Pinpoint the cell where the given text exists, returning its (X, Y) midpoint coordinate. 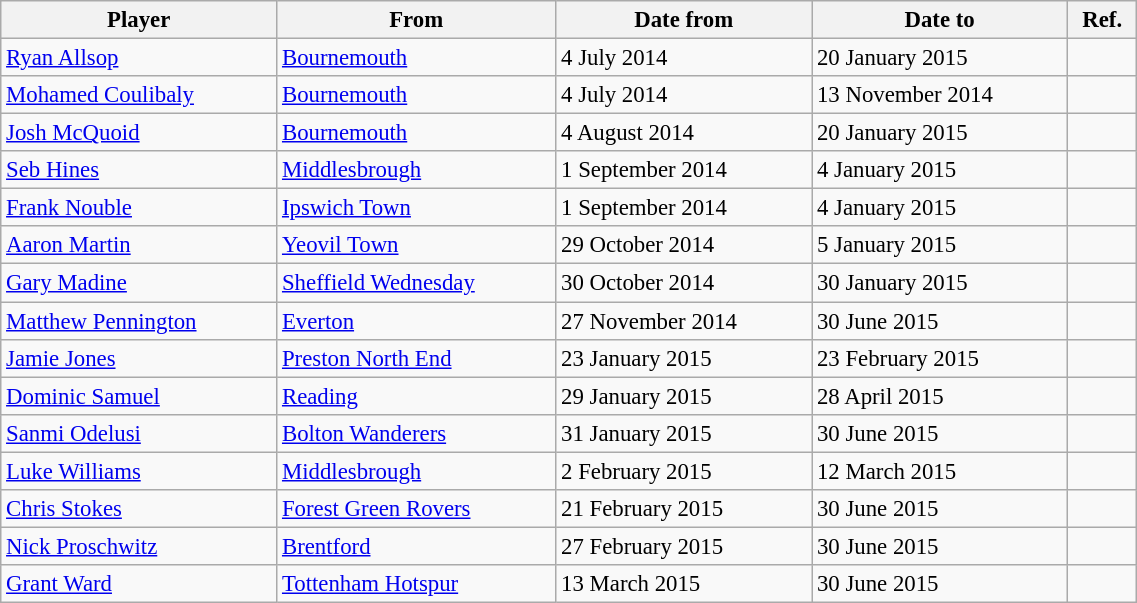
30 October 2014 (684, 283)
13 November 2014 (940, 95)
Jamie Jones (139, 358)
Bolton Wanderers (416, 433)
Gary Madine (139, 283)
2 February 2015 (684, 471)
31 January 2015 (684, 433)
Date to (940, 20)
Frank Nouble (139, 208)
Everton (416, 321)
Aaron Martin (139, 245)
Dominic Samuel (139, 396)
Matthew Pennington (139, 321)
Ref. (1102, 20)
Seb Hines (139, 170)
4 August 2014 (684, 133)
23 February 2015 (940, 358)
12 March 2015 (940, 471)
23 January 2015 (684, 358)
Nick Proschwitz (139, 546)
27 February 2015 (684, 546)
Grant Ward (139, 584)
From (416, 20)
Mohamed Coulibaly (139, 95)
5 January 2015 (940, 245)
Ipswich Town (416, 208)
21 February 2015 (684, 509)
28 April 2015 (940, 396)
29 October 2014 (684, 245)
Player (139, 20)
Yeovil Town (416, 245)
Tottenham Hotspur (416, 584)
Luke Williams (139, 471)
Sanmi Odelusi (139, 433)
Forest Green Rovers (416, 509)
30 January 2015 (940, 283)
Reading (416, 396)
Chris Stokes (139, 509)
13 March 2015 (684, 584)
Date from (684, 20)
Ryan Allsop (139, 58)
Josh McQuoid (139, 133)
Preston North End (416, 358)
27 November 2014 (684, 321)
Brentford (416, 546)
Sheffield Wednesday (416, 283)
29 January 2015 (684, 396)
